Scan for the cell matching the given text and deliver its [x, y] coordinate at center. 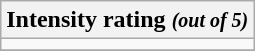
Intensity rating (out of 5) [128, 20]
